Extract the [x, y] coordinate from the center of the cell holding the provided text.  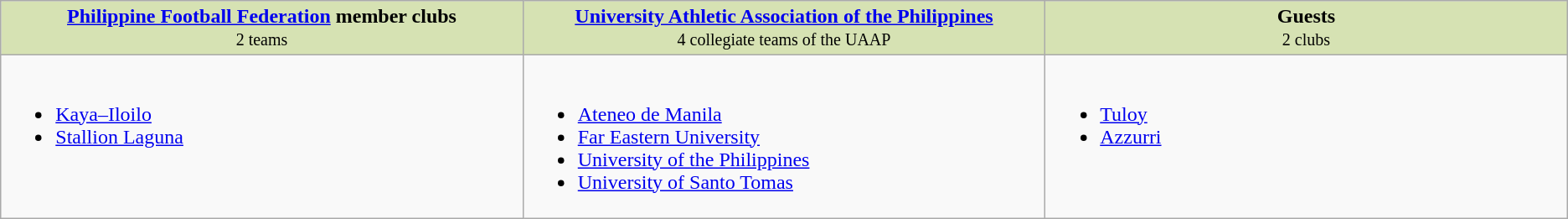
Kaya–IloiloStallion Laguna [261, 137]
Philippine Football Federation member clubs2 teams [261, 29]
TuloyAzzurri [1307, 137]
Ateneo de ManilaFar Eastern UniversityUniversity of the PhilippinesUniversity of Santo Tomas [784, 137]
University Athletic Association of the Philippines4 collegiate teams of the UAAP [784, 29]
Guests2 clubs [1307, 29]
